Return the (X, Y) coordinate for the center point of the cell that contains the specified text.  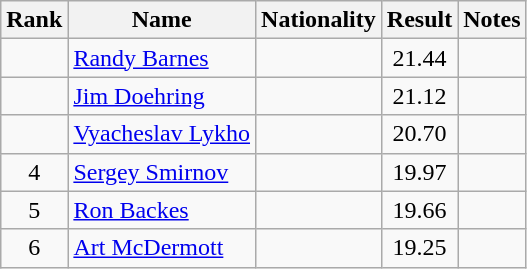
5 (34, 210)
19.66 (419, 210)
Nationality (319, 20)
20.70 (419, 134)
Name (162, 20)
Art McDermott (162, 248)
Rank (34, 20)
Jim Doehring (162, 96)
4 (34, 172)
6 (34, 248)
19.25 (419, 248)
Ron Backes (162, 210)
Randy Barnes (162, 58)
19.97 (419, 172)
21.12 (419, 96)
Result (419, 20)
21.44 (419, 58)
Vyacheslav Lykho (162, 134)
Sergey Smirnov (162, 172)
Notes (492, 20)
